From the cell containing the given text, extract its center point as [X, Y] coordinate. 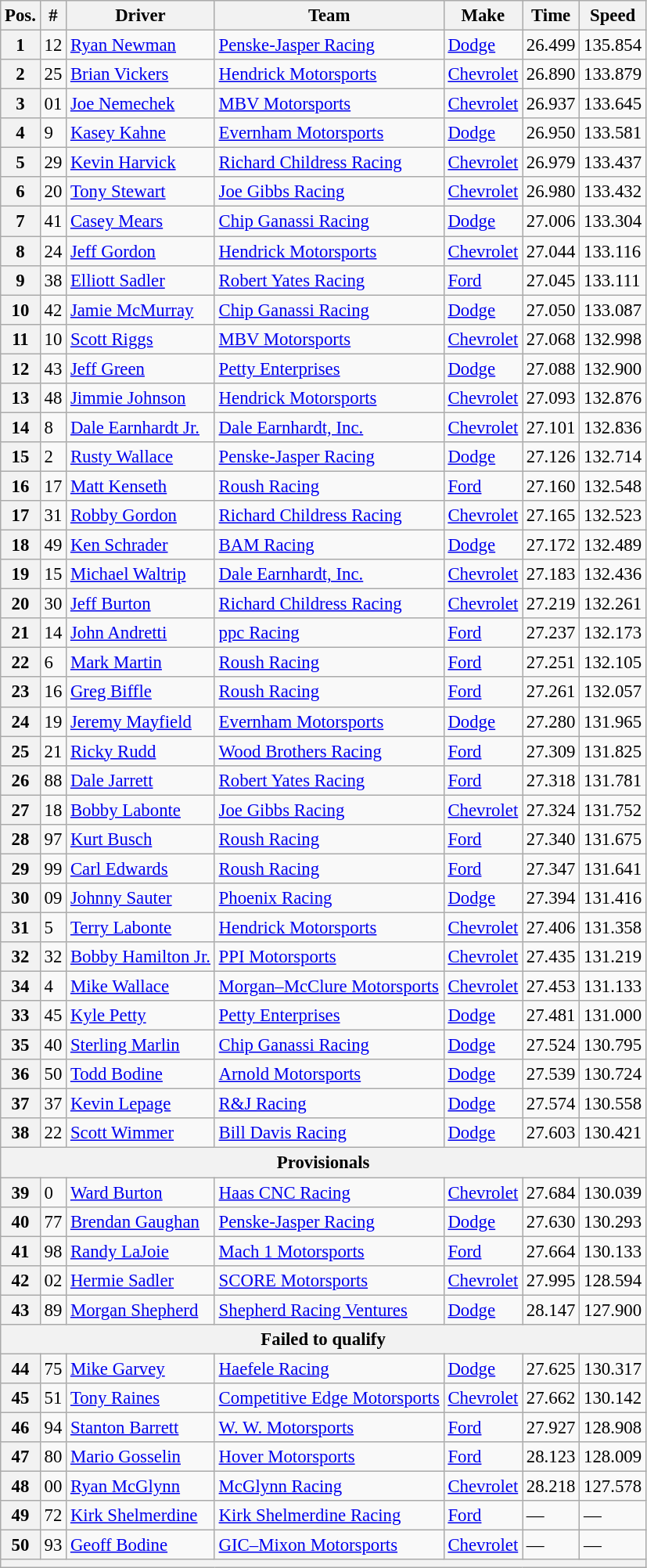
Todd Bodine [141, 1074]
23 [20, 692]
133.645 [613, 104]
131.219 [613, 957]
Jamie McMurray [141, 310]
ppc Racing [329, 633]
133.581 [613, 133]
McGlynn Racing [329, 1487]
Robby Gordon [141, 516]
Provisionals [324, 1163]
Morgan Shepherd [141, 1310]
27.261 [551, 692]
131.358 [613, 927]
131.416 [613, 898]
Ryan McGlynn [141, 1487]
26 [20, 780]
27.006 [551, 221]
132.998 [613, 339]
130.293 [613, 1221]
26.890 [551, 74]
26.950 [551, 133]
27.068 [551, 339]
Phoenix Racing [329, 898]
33 [20, 1016]
Speed [613, 16]
132.900 [613, 369]
133.437 [613, 163]
Jeff Burton [141, 604]
Michael Waltrip [141, 574]
127.578 [613, 1487]
130.317 [613, 1368]
Mach 1 Motorsports [329, 1251]
Elliott Sadler [141, 280]
131.675 [613, 840]
Mario Gosselin [141, 1457]
27.603 [551, 1134]
130.795 [613, 1045]
128.908 [613, 1427]
Haas CNC Racing [329, 1192]
27.684 [551, 1192]
27.539 [551, 1074]
Tony Stewart [141, 192]
27.101 [551, 427]
Stanton Barrett [141, 1427]
27.664 [551, 1251]
133.432 [613, 192]
Geoff Bodine [141, 1545]
27.574 [551, 1104]
27.995 [551, 1280]
27.453 [551, 987]
130.133 [613, 1251]
11 [20, 339]
13 [20, 398]
Terry Labonte [141, 927]
26.937 [551, 104]
27.183 [551, 574]
132.714 [613, 457]
36 [20, 1074]
27.251 [551, 663]
88 [53, 780]
SCORE Motorsports [329, 1280]
27.394 [551, 898]
Carl Edwards [141, 869]
27.088 [551, 369]
Dale Earnhardt Jr. [141, 427]
# [53, 16]
Johnny Sauter [141, 898]
26.979 [551, 163]
Ryan Newman [141, 45]
7 [20, 221]
Greg Biffle [141, 692]
131.641 [613, 869]
132.548 [613, 486]
Mike Garvey [141, 1368]
Hermie Sadler [141, 1280]
132.523 [613, 516]
Kirk Shelmerdine Racing [329, 1516]
34 [20, 987]
131.781 [613, 780]
Brendan Gaughan [141, 1221]
W. W. Motorsports [329, 1427]
26.980 [551, 192]
132.876 [613, 398]
Bobby Labonte [141, 810]
Kirk Shelmerdine [141, 1516]
133.087 [613, 310]
Wood Brothers Racing [329, 751]
27.435 [551, 957]
Mike Wallace [141, 987]
Ricky Rudd [141, 751]
Kasey Kahne [141, 133]
130.724 [613, 1074]
Tony Raines [141, 1398]
27.044 [551, 251]
133.116 [613, 251]
27.347 [551, 869]
Arnold Motorsports [329, 1074]
132.057 [613, 692]
28 [20, 840]
51 [53, 1398]
35 [20, 1045]
Haefele Racing [329, 1368]
132.261 [613, 604]
27.280 [551, 721]
132.173 [613, 633]
Competitive Edge Motorsports [329, 1398]
97 [53, 840]
133.111 [613, 280]
27.309 [551, 751]
131.133 [613, 987]
27.165 [551, 516]
132.436 [613, 574]
89 [53, 1310]
77 [53, 1221]
Make [483, 16]
28.218 [551, 1487]
Scott Wimmer [141, 1134]
09 [53, 898]
39 [20, 1192]
Randy LaJoie [141, 1251]
27.126 [551, 457]
Time [551, 16]
131.965 [613, 721]
27.045 [551, 280]
27.927 [551, 1427]
27.160 [551, 486]
130.558 [613, 1104]
Kevin Lepage [141, 1104]
27.630 [551, 1221]
75 [53, 1368]
0 [53, 1192]
135.854 [613, 45]
98 [53, 1251]
27.625 [551, 1368]
99 [53, 869]
27.237 [551, 633]
27.093 [551, 398]
BAM Racing [329, 545]
128.009 [613, 1457]
Matt Kenseth [141, 486]
Pos. [20, 16]
27.406 [551, 927]
02 [53, 1280]
131.825 [613, 751]
Kevin Harvick [141, 163]
27.318 [551, 780]
Shepherd Racing Ventures [329, 1310]
27.219 [551, 604]
Kyle Petty [141, 1016]
Ken Schrader [141, 545]
27 [20, 810]
47 [20, 1457]
130.142 [613, 1398]
26.499 [551, 45]
132.105 [613, 663]
Hover Motorsports [329, 1457]
27.481 [551, 1016]
R&J Racing [329, 1104]
Driver [141, 16]
27.662 [551, 1398]
130.039 [613, 1192]
Dale Jarrett [141, 780]
Jeff Green [141, 369]
Joe Nemechek [141, 104]
44 [20, 1368]
28.123 [551, 1457]
Sterling Marlin [141, 1045]
133.304 [613, 221]
Jimmie Johnson [141, 398]
Scott Riggs [141, 339]
133.879 [613, 74]
131.000 [613, 1016]
3 [20, 104]
131.752 [613, 810]
130.421 [613, 1134]
PPI Motorsports [329, 957]
Mark Martin [141, 663]
00 [53, 1487]
Casey Mears [141, 221]
Ward Burton [141, 1192]
Kurt Busch [141, 840]
27.324 [551, 810]
27.524 [551, 1045]
28.147 [551, 1310]
27.340 [551, 840]
93 [53, 1545]
1 [20, 45]
72 [53, 1516]
Team [329, 16]
Failed to qualify [324, 1340]
GIC–Mixon Motorsports [329, 1545]
Bill Davis Racing [329, 1134]
Brian Vickers [141, 74]
46 [20, 1427]
John Andretti [141, 633]
Jeremy Mayfield [141, 721]
01 [53, 104]
Rusty Wallace [141, 457]
Morgan–McClure Motorsports [329, 987]
80 [53, 1457]
27.172 [551, 545]
127.900 [613, 1310]
132.836 [613, 427]
132.489 [613, 545]
Bobby Hamilton Jr. [141, 957]
27.050 [551, 310]
Jeff Gordon [141, 251]
94 [53, 1427]
128.594 [613, 1280]
